Pinpoint the cell where the given text exists, returning its (X, Y) midpoint coordinate. 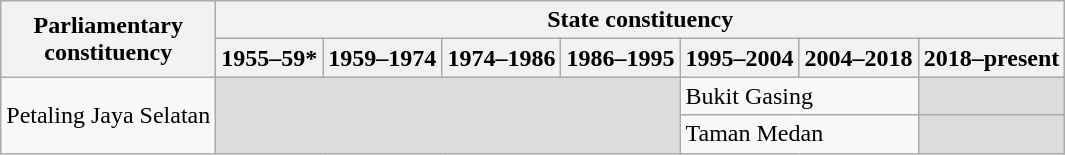
Bukit Gasing (799, 96)
1955–59* (270, 58)
State constituency (640, 20)
Taman Medan (799, 134)
1959–1974 (382, 58)
2004–2018 (858, 58)
2018–present (992, 58)
1995–2004 (740, 58)
1986–1995 (620, 58)
Parliamentaryconstituency (108, 39)
1974–1986 (502, 58)
Petaling Jaya Selatan (108, 115)
